From the cell containing the given text, extract its center point as (x, y) coordinate. 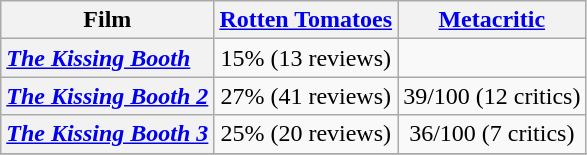
The Kissing Booth 2 (108, 96)
Film (108, 20)
15% (13 reviews) (306, 58)
The Kissing Booth 3 (108, 134)
27% (41 reviews) (306, 96)
Metacritic (492, 20)
Rotten Tomatoes (306, 20)
25% (20 reviews) (306, 134)
39/100 (12 critics) (492, 96)
The Kissing Booth (108, 58)
36/100 (7 critics) (492, 134)
